Detect which cell encompasses the target text, then output its [X, Y] center coordinate. 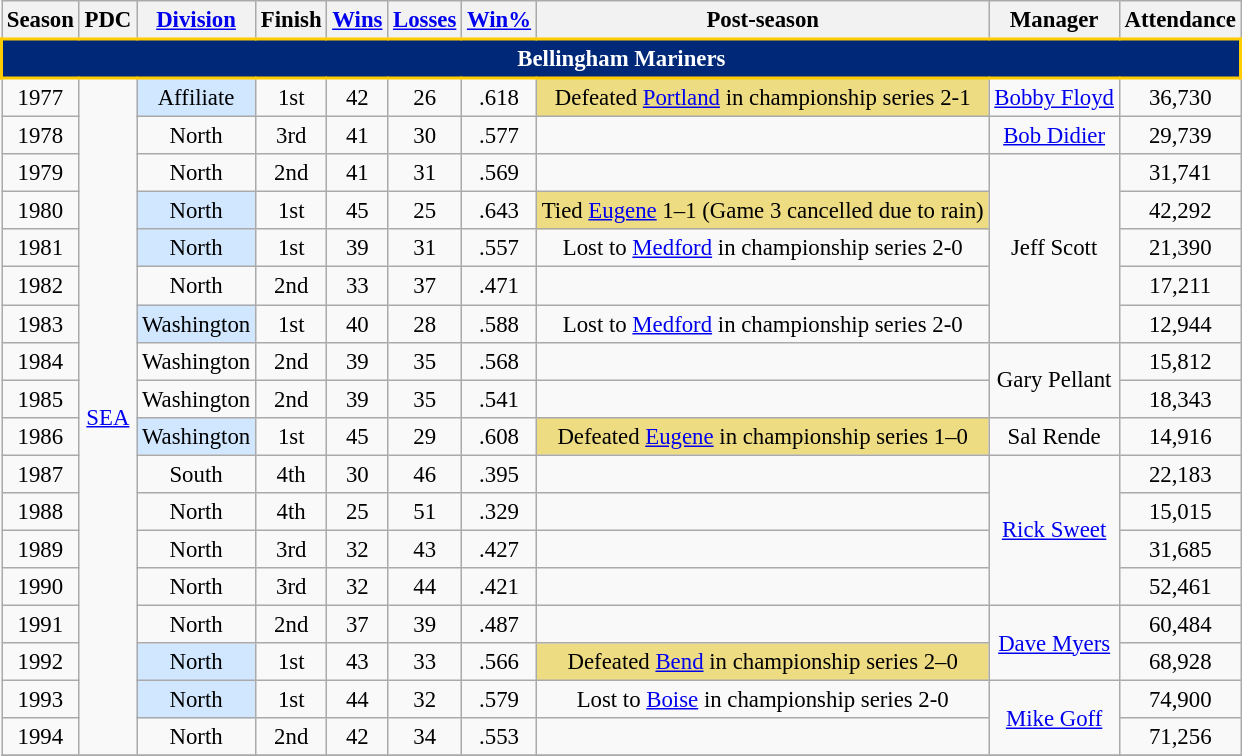
Finish [290, 20]
.471 [500, 286]
.395 [500, 474]
74,900 [1180, 700]
South [196, 474]
60,484 [1180, 624]
31,741 [1180, 173]
Tied Eugene 1–1 (Game 3 cancelled due to rain) [762, 211]
21,390 [1180, 249]
12,944 [1180, 324]
1992 [41, 662]
Manager [1054, 20]
Mike Goff [1054, 718]
52,461 [1180, 587]
.588 [500, 324]
.579 [500, 700]
.568 [500, 361]
1980 [41, 211]
Post-season [762, 20]
36,730 [1180, 97]
.427 [500, 549]
31,685 [1180, 549]
Defeated Eugene in championship series 1–0 [762, 436]
.566 [500, 662]
Gary Pellant [1054, 380]
1986 [41, 436]
40 [358, 324]
46 [425, 474]
15,015 [1180, 512]
.541 [500, 399]
Affiliate [196, 97]
.487 [500, 624]
22,183 [1180, 474]
1994 [41, 737]
Wins [358, 20]
Defeated Bend in championship series 2–0 [762, 662]
.608 [500, 436]
Jeff Scott [1054, 248]
1989 [41, 549]
1993 [41, 700]
Win% [500, 20]
34 [425, 737]
1983 [41, 324]
Lost to Boise in championship series 2-0 [762, 700]
1979 [41, 173]
.329 [500, 512]
SEA [108, 416]
.643 [500, 211]
Division [196, 20]
.557 [500, 249]
1991 [41, 624]
Rick Sweet [1054, 530]
1990 [41, 587]
29,739 [1180, 136]
Dave Myers [1054, 642]
1987 [41, 474]
.577 [500, 136]
Attendance [1180, 20]
26 [425, 97]
Losses [425, 20]
71,256 [1180, 737]
1988 [41, 512]
29 [425, 436]
42,292 [1180, 211]
51 [425, 512]
Season [41, 20]
PDC [108, 20]
1978 [41, 136]
68,928 [1180, 662]
1981 [41, 249]
Bellingham Mariners [622, 58]
1977 [41, 97]
.618 [500, 97]
Bobby Floyd [1054, 97]
Defeated Portland in championship series 2-1 [762, 97]
Bob Didier [1054, 136]
14,916 [1180, 436]
18,343 [1180, 399]
1982 [41, 286]
Sal Rende [1054, 436]
.553 [500, 737]
1985 [41, 399]
1984 [41, 361]
17,211 [1180, 286]
.421 [500, 587]
.569 [500, 173]
15,812 [1180, 361]
28 [425, 324]
